From the cell containing the given text, extract its center point as [X, Y] coordinate. 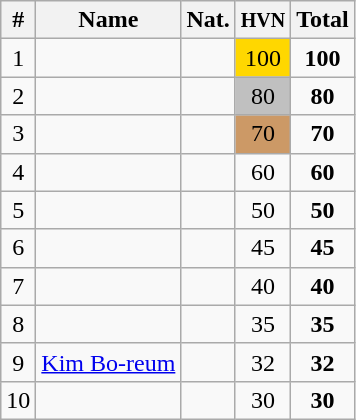
Total [323, 20]
Nat. [208, 20]
1 [18, 58]
5 [18, 210]
4 [18, 172]
8 [18, 324]
3 [18, 134]
HVN [263, 20]
# [18, 20]
10 [18, 400]
9 [18, 362]
7 [18, 286]
2 [18, 96]
Name [108, 20]
Kim Bo-reum [108, 362]
6 [18, 248]
